Locate the cell with the specified text and output its (X, Y) center coordinate. 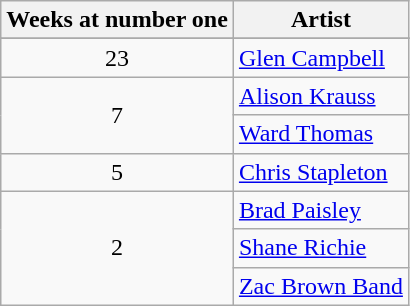
7 (118, 115)
5 (118, 172)
Artist (320, 20)
Weeks at number one (118, 20)
Alison Krauss (320, 96)
Chris Stapleton (320, 172)
Zac Brown Band (320, 286)
Glen Campbell (320, 58)
23 (118, 58)
Shane Richie (320, 248)
Ward Thomas (320, 134)
Brad Paisley (320, 210)
2 (118, 248)
